Scan for the cell matching the given text and deliver its (X, Y) coordinate at center. 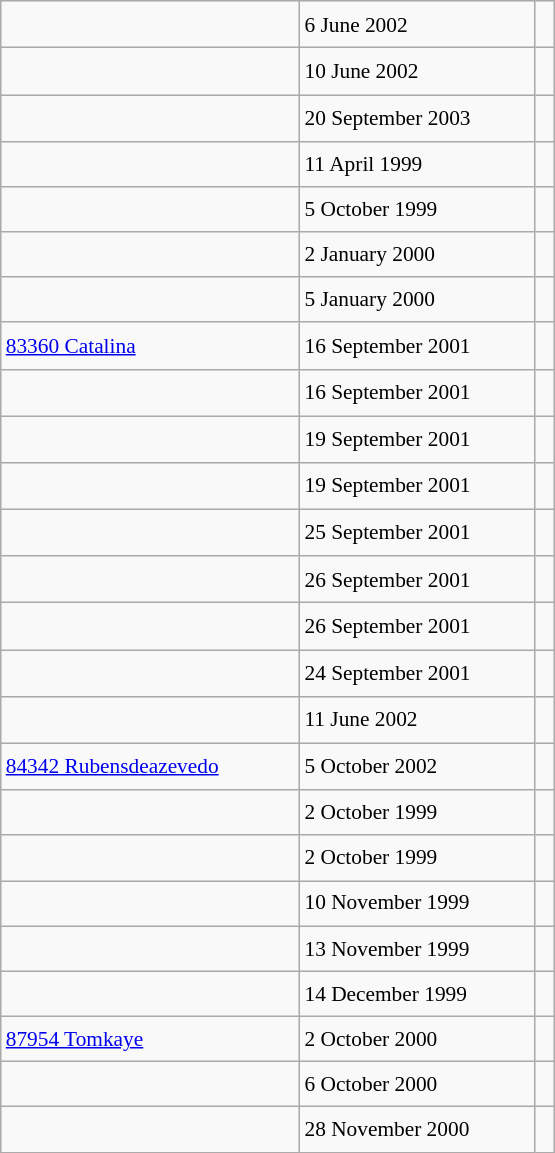
10 June 2002 (417, 72)
20 September 2003 (417, 118)
6 October 2000 (417, 1084)
25 September 2001 (417, 532)
5 October 1999 (417, 210)
2 January 2000 (417, 254)
5 January 2000 (417, 300)
11 June 2002 (417, 720)
87954 Tomkaye (150, 1038)
5 October 2002 (417, 766)
14 December 1999 (417, 994)
28 November 2000 (417, 1130)
2 October 2000 (417, 1038)
6 June 2002 (417, 24)
11 April 1999 (417, 164)
13 November 1999 (417, 948)
84342 Rubensdeazevedo (150, 766)
10 November 1999 (417, 902)
24 September 2001 (417, 674)
83360 Catalina (150, 346)
